Provide the (X, Y) coordinate of the cell's center where the given text is located.  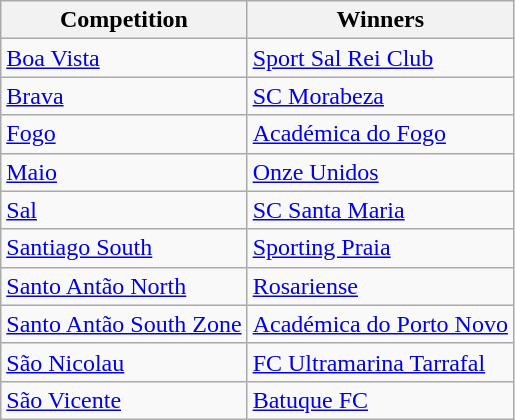
Santiago South (124, 248)
São Nicolau (124, 362)
SC Santa Maria (380, 210)
Rosariense (380, 286)
Sporting Praia (380, 248)
São Vicente (124, 400)
Académica do Porto Novo (380, 324)
Santo Antão South Zone (124, 324)
Boa Vista (124, 58)
Competition (124, 20)
FC Ultramarina Tarrafal (380, 362)
Winners (380, 20)
Sport Sal Rei Club (380, 58)
Batuque FC (380, 400)
Fogo (124, 134)
SC Morabeza (380, 96)
Sal (124, 210)
Brava (124, 96)
Maio (124, 172)
Santo Antão North (124, 286)
Académica do Fogo (380, 134)
Onze Unidos (380, 172)
